Identify which cell holds the provided text, then report its [x, y] central coordinate. 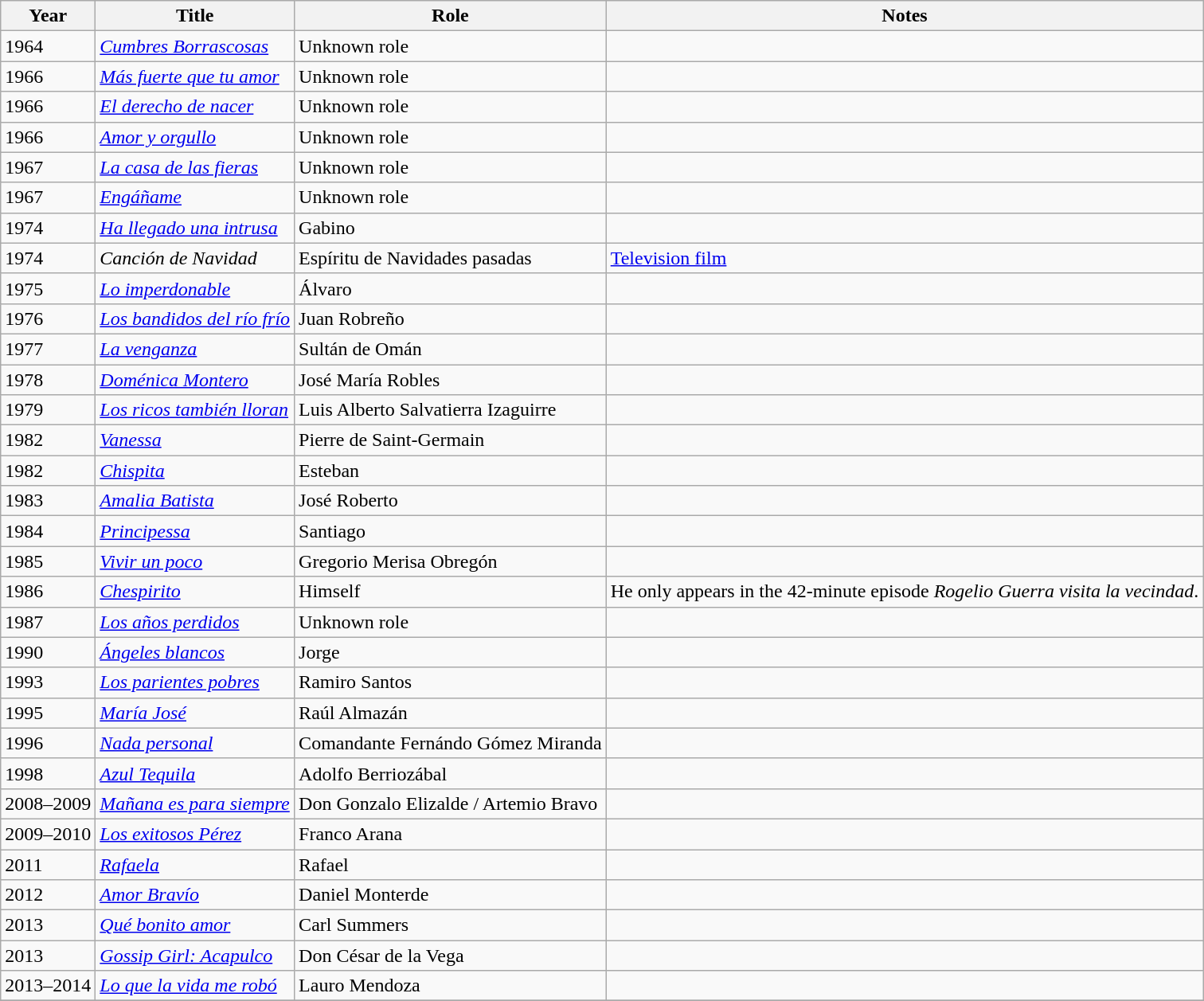
1977 [48, 349]
1975 [48, 288]
Sultán de Omán [451, 349]
Amalia Batista [195, 501]
Santiago [451, 531]
El derecho de nacer [195, 107]
Adolfo Berriozábal [451, 773]
2008–2009 [48, 804]
Year [48, 16]
Pierre de Saint-Germain [451, 440]
Canción de Navidad [195, 258]
He only appears in the 42-minute episode Rogelio Guerra visita la vecindad. [905, 592]
Notes [905, 16]
Rafaela [195, 864]
1985 [48, 561]
Gabino [451, 228]
Chespirito [195, 592]
Gossip Girl: Acapulco [195, 956]
Chispita [195, 471]
Ha llegado una intrusa [195, 228]
María José [195, 713]
1993 [48, 682]
Lauro Mendoza [451, 986]
Vanessa [195, 440]
Don César de la Vega [451, 956]
Azul Tequila [195, 773]
Más fuerte que tu amor [195, 76]
Don Gonzalo Elizalde / Artemio Bravo [451, 804]
1984 [48, 531]
Ángeles blancos [195, 652]
Engáñame [195, 197]
José Roberto [451, 501]
1998 [48, 773]
Principessa [195, 531]
José María Robles [451, 380]
2012 [48, 895]
Franco Arana [451, 834]
Daniel Monterde [451, 895]
1976 [48, 319]
Nada personal [195, 743]
Luis Alberto Salvatierra Izaguirre [451, 410]
Vivir un poco [195, 561]
Carl Summers [451, 925]
Jorge [451, 652]
Rafael [451, 864]
Los ricos también lloran [195, 410]
Los exitosos Pérez [195, 834]
Doménica Montero [195, 380]
Ramiro Santos [451, 682]
1990 [48, 652]
1987 [48, 622]
Comandante Fernándo Gómez Miranda [451, 743]
1964 [48, 46]
Role [451, 16]
1979 [48, 410]
Lo imperdonable [195, 288]
Mañana es para siempre [195, 804]
2011 [48, 864]
Juan Robreño [451, 319]
1983 [48, 501]
1995 [48, 713]
1986 [48, 592]
1996 [48, 743]
Raúl Almazán [451, 713]
Esteban [451, 471]
Amor Bravío [195, 895]
Amor y orgullo [195, 137]
Gregorio Merisa Obregón [451, 561]
1978 [48, 380]
La casa de las fieras [195, 167]
Lo que la vida me robó [195, 986]
Los años perdidos [195, 622]
Cumbres Borrascosas [195, 46]
Qué bonito amor [195, 925]
Espíritu de Navidades pasadas [451, 258]
Los parientes pobres [195, 682]
Álvaro [451, 288]
Television film [905, 258]
2009–2010 [48, 834]
Title [195, 16]
2013–2014 [48, 986]
Himself [451, 592]
La venganza [195, 349]
Los bandidos del río frío [195, 319]
